Pinpoint the cell where the given text exists, returning its (X, Y) midpoint coordinate. 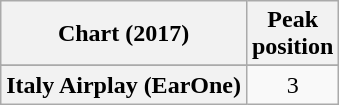
Peakposition (292, 34)
Chart (2017) (124, 34)
3 (292, 85)
Italy Airplay (EarOne) (124, 85)
